For the text-containing cell, return its midpoint in [X, Y] coordinate format. 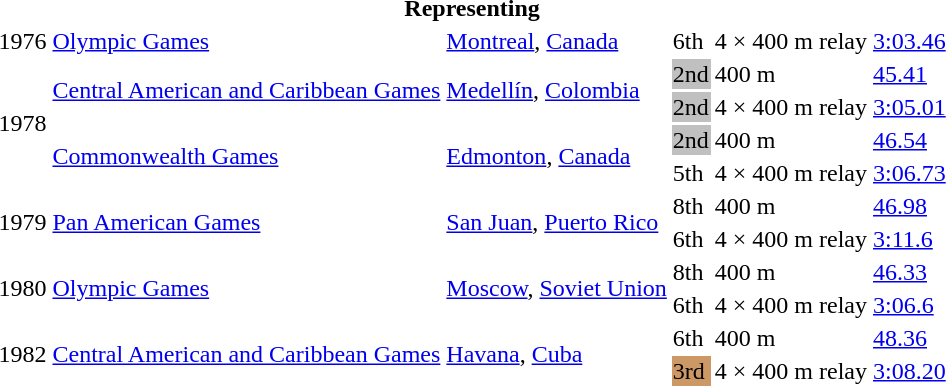
5th [690, 173]
Montreal, Canada [556, 41]
Pan American Games [246, 222]
Edmonton, Canada [556, 156]
Havana, Cuba [556, 354]
Moscow, Soviet Union [556, 288]
Commonwealth Games [246, 156]
San Juan, Puerto Rico [556, 222]
3rd [690, 371]
Medellín, Colombia [556, 90]
